Capture the cell that displays the provided text and extract its (x, y) central coordinate. 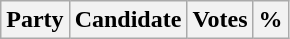
Votes (220, 20)
% (270, 20)
Candidate (128, 20)
Party (35, 20)
